Return (x, y) of the center of cell containing provided text 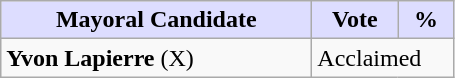
Yvon Lapierre (X) (156, 58)
Acclaimed (383, 58)
% (426, 20)
Mayoral Candidate (156, 20)
Vote (355, 20)
